From the cell containing the given text, extract its center point as [X, Y] coordinate. 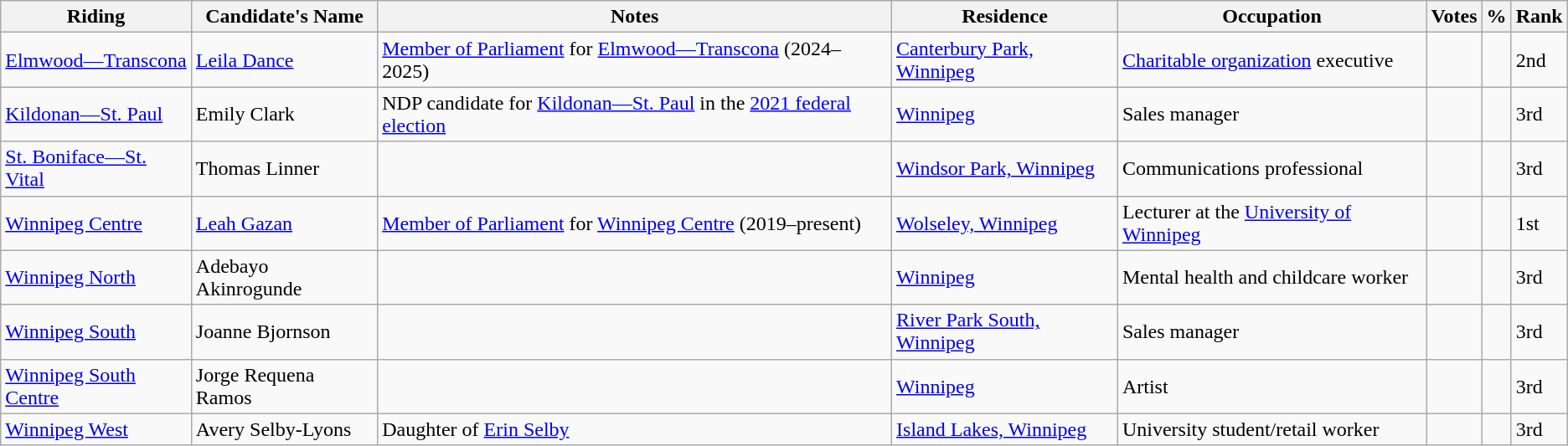
Winnipeg West [96, 429]
Emily Clark [284, 114]
Charitable organization executive [1271, 60]
Joanne Bjornson [284, 331]
NDP candidate for Kildonan—St. Paul in the 2021 federal election [635, 114]
Occupation [1271, 17]
Kildonan—St. Paul [96, 114]
Canterbury Park, Winnipeg [1005, 60]
University student/retail worker [1271, 429]
Windsor Park, Winnipeg [1005, 169]
Candidate's Name [284, 17]
Leila Dance [284, 60]
Winnipeg North [96, 278]
Adebayo Akinrogunde [284, 278]
Communications professional [1271, 169]
Votes [1454, 17]
% [1496, 17]
Avery Selby-Lyons [284, 429]
Winnipeg South [96, 331]
Lecturer at the University of Winnipeg [1271, 223]
2nd [1540, 60]
Member of Parliament for Winnipeg Centre (2019–present) [635, 223]
Leah Gazan [284, 223]
Residence [1005, 17]
Thomas Linner [284, 169]
Winnipeg South Centre [96, 387]
Rank [1540, 17]
Notes [635, 17]
Wolseley, Winnipeg [1005, 223]
Jorge Requena Ramos [284, 387]
Riding [96, 17]
Mental health and childcare worker [1271, 278]
1st [1540, 223]
Artist [1271, 387]
Island Lakes, Winnipeg [1005, 429]
River Park South, Winnipeg [1005, 331]
Member of Parliament for Elmwood—Transcona (2024–2025) [635, 60]
Winnipeg Centre [96, 223]
Elmwood—Transcona [96, 60]
Daughter of Erin Selby [635, 429]
St. Boniface—St. Vital [96, 169]
